Scan for the cell matching the given text and deliver its [x, y] coordinate at center. 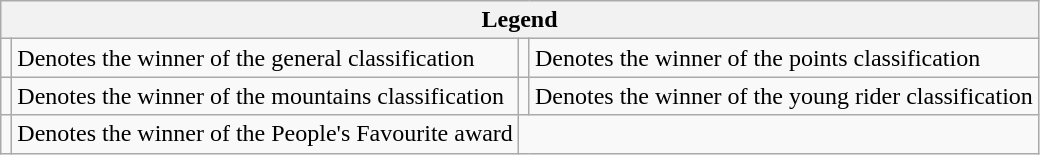
Legend [520, 20]
Denotes the winner of the points classification [784, 58]
Denotes the winner of the mountains classification [266, 96]
Denotes the winner of the young rider classification [784, 96]
Denotes the winner of the general classification [266, 58]
Denotes the winner of the People's Favourite award [266, 134]
